Return the (x, y) coordinate for the center point of the cell that contains the specified text.  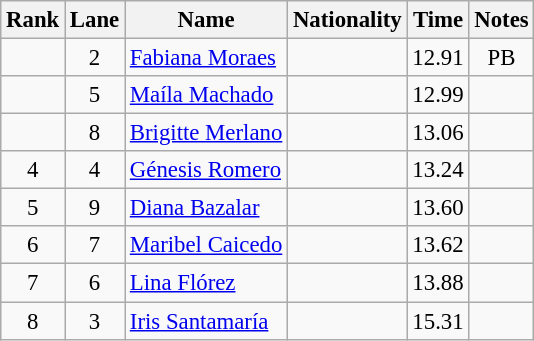
13.24 (438, 170)
12.91 (438, 58)
Nationality (348, 20)
Lina Flórez (206, 283)
Maíla Machado (206, 95)
13.60 (438, 208)
Lane (95, 20)
Iris Santamaría (206, 321)
Génesis Romero (206, 170)
15.31 (438, 321)
Maribel Caicedo (206, 245)
12.99 (438, 95)
3 (95, 321)
Notes (502, 20)
Rank (33, 20)
13.88 (438, 283)
Brigitte Merlano (206, 133)
9 (95, 208)
2 (95, 58)
Time (438, 20)
Fabiana Moraes (206, 58)
13.62 (438, 245)
Diana Bazalar (206, 208)
PB (502, 58)
Name (206, 20)
13.06 (438, 133)
